Extract the [X, Y] coordinate from the center of the cell holding the provided text.  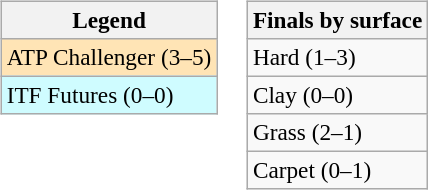
Clay (0–0) [337, 95]
Carpet (0–1) [337, 171]
Hard (1–3) [337, 57]
Grass (2–1) [337, 133]
ATP Challenger (3–5) [108, 57]
ITF Futures (0–0) [108, 95]
Finals by surface [337, 20]
Legend [108, 20]
